Capture the cell that displays the provided text and extract its (x, y) central coordinate. 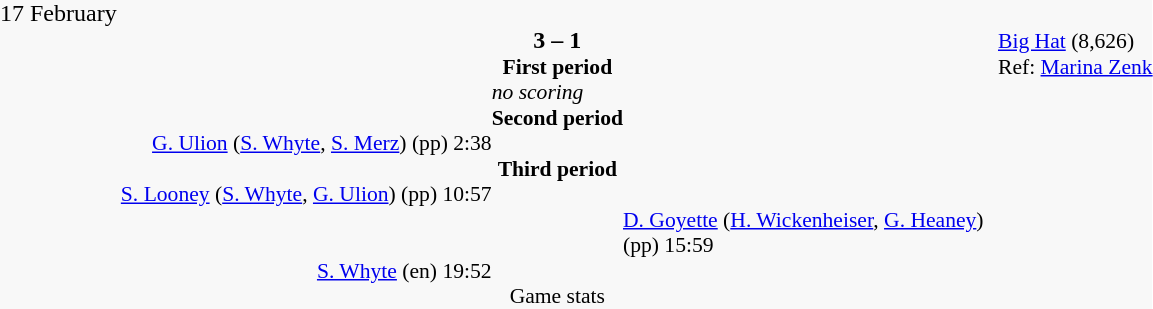
3 – 1 (558, 40)
D. Goyette (H. Wickenheiser, G. Heaney) (pp) 15:59 (810, 232)
Second period (558, 118)
Third period (558, 169)
S. Whyte (en) 19:52 (304, 271)
G. Ulion (S. Whyte, S. Merz) (pp) 2:38 (304, 143)
Big Hat (8,626) (1076, 40)
S. Looney (S. Whyte, G. Ulion) (pp) 10:57 (304, 195)
Ref: Marina Zenk (1076, 67)
First period (558, 67)
no scoring (558, 93)
17 February (58, 14)
